Determine the [x, y] coordinate at the center of the cell enclosing the given text.  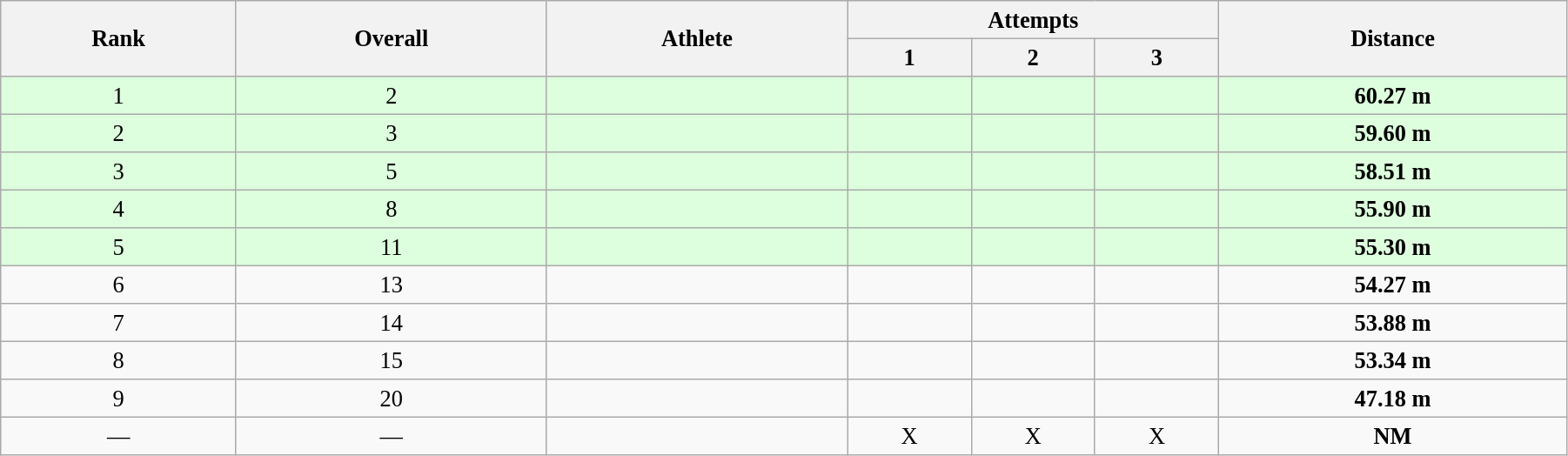
59.60 m [1393, 133]
Rank [118, 38]
14 [392, 323]
58.51 m [1393, 171]
55.90 m [1393, 209]
20 [392, 399]
53.34 m [1393, 360]
54.27 m [1393, 285]
53.88 m [1393, 323]
6 [118, 285]
7 [118, 323]
9 [118, 399]
11 [392, 247]
4 [118, 209]
60.27 m [1393, 95]
13 [392, 285]
NM [1393, 436]
Overall [392, 38]
47.18 m [1393, 399]
Athlete [697, 38]
Distance [1393, 38]
15 [392, 360]
55.30 m [1393, 247]
Attempts [1034, 19]
